Extract the (X, Y) coordinate from the center of the cell holding the provided text.  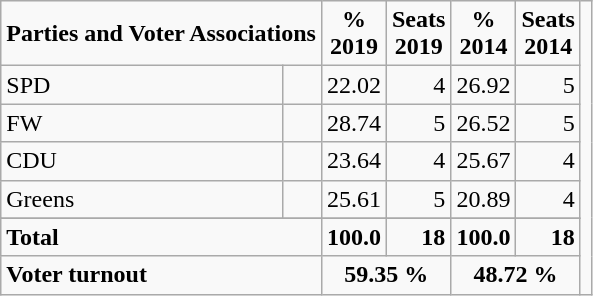
28.74 (354, 123)
Greens (142, 199)
Seats2014 (548, 34)
22.02 (354, 85)
Seats2019 (418, 34)
26.92 (484, 85)
59.35 % (386, 275)
Parties and Voter Associations (162, 34)
25.61 (354, 199)
SPD (142, 85)
25.67 (484, 161)
Total (162, 237)
FW (142, 123)
23.64 (354, 161)
%2014 (484, 34)
Voter turnout (162, 275)
20.89 (484, 199)
CDU (142, 161)
48.72 % (516, 275)
%2019 (354, 34)
26.52 (484, 123)
